Return the [X, Y] coordinate for the center point of the cell that contains the specified text.  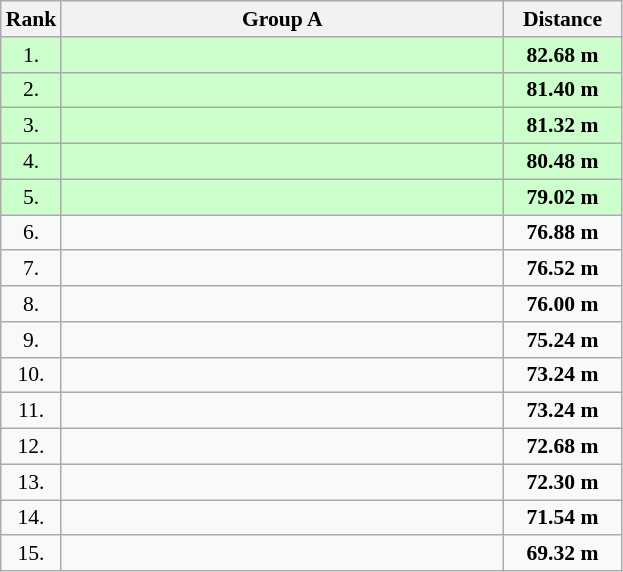
13. [32, 482]
2. [32, 90]
81.40 m [562, 90]
72.68 m [562, 447]
Rank [32, 19]
81.32 m [562, 126]
6. [32, 233]
72.30 m [562, 482]
4. [32, 162]
79.02 m [562, 197]
9. [32, 340]
76.00 m [562, 304]
1. [32, 55]
3. [32, 126]
11. [32, 411]
71.54 m [562, 518]
10. [32, 375]
80.48 m [562, 162]
82.68 m [562, 55]
75.24 m [562, 340]
Group A [282, 19]
7. [32, 269]
15. [32, 554]
5. [32, 197]
Distance [562, 19]
14. [32, 518]
76.52 m [562, 269]
69.32 m [562, 554]
8. [32, 304]
12. [32, 447]
76.88 m [562, 233]
